Return (x, y) of the center of cell containing provided text 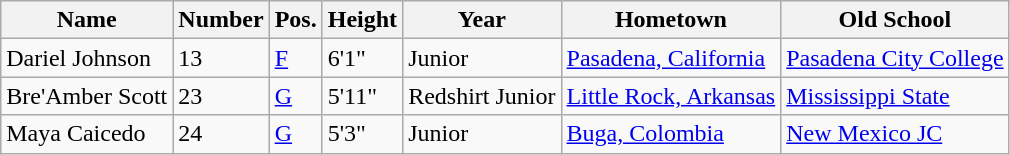
Bre'Amber Scott (87, 96)
6'1" (362, 58)
Little Rock, Arkansas (671, 96)
Number (221, 20)
13 (221, 58)
5'11" (362, 96)
23 (221, 96)
Pos. (296, 20)
Buga, Colombia (671, 134)
New Mexico JC (895, 134)
Pasadena, California (671, 58)
Year (482, 20)
Hometown (671, 20)
Old School (895, 20)
24 (221, 134)
Name (87, 20)
Dariel Johnson (87, 58)
Height (362, 20)
Mississippi State (895, 96)
Maya Caicedo (87, 134)
Redshirt Junior (482, 96)
Pasadena City College (895, 58)
F (296, 58)
5'3" (362, 134)
